Detect which cell encompasses the target text, then output its [x, y] center coordinate. 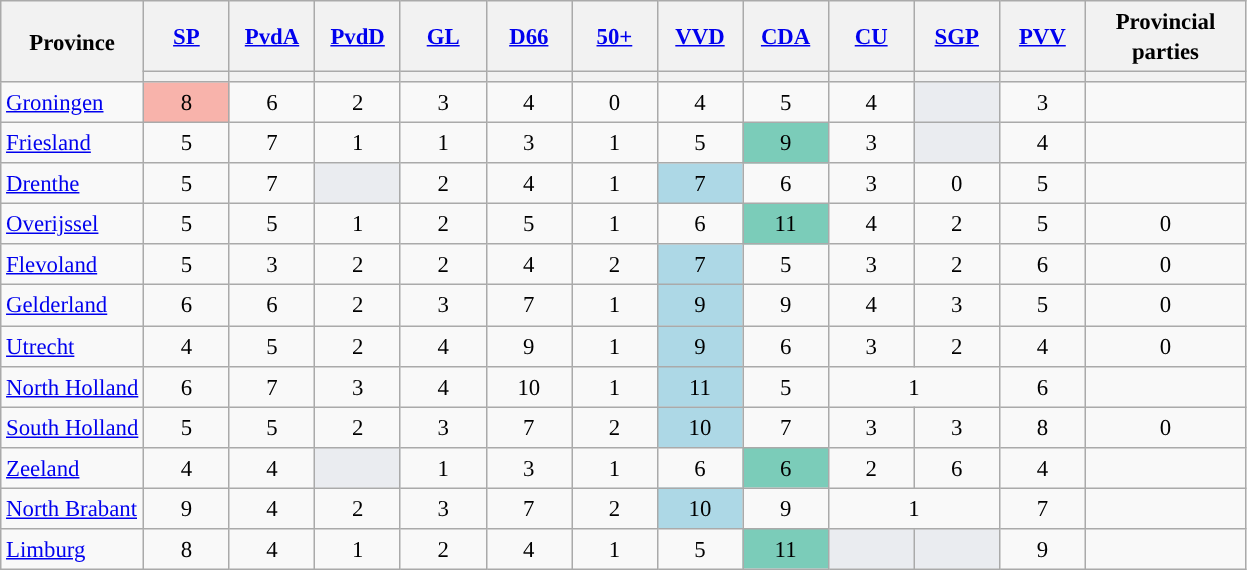
SP [187, 36]
Utrecht [72, 346]
Limburg [72, 550]
Friesland [72, 144]
North Holland [72, 386]
PvdA [272, 36]
Gelderland [72, 306]
SGP [957, 36]
Overijssel [72, 224]
South Holland [72, 428]
CDA [786, 36]
Zeeland [72, 468]
GL [443, 36]
VVD [700, 36]
Province [72, 42]
Drenthe [72, 184]
Flevoland [72, 264]
Provincial parties [1166, 36]
CU [871, 36]
PVV [1043, 36]
Groningen [72, 102]
50+ [615, 36]
PvdD [358, 36]
D66 [529, 36]
North Brabant [72, 508]
